Provide the [X, Y] coordinate of the cell's center where the given text is located.  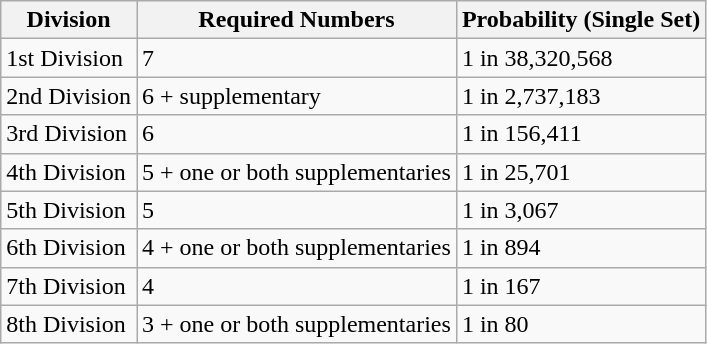
5 + one or both supplementaries [296, 172]
4 + one or both supplementaries [296, 248]
3rd Division [69, 134]
5 [296, 210]
1 in 167 [580, 286]
1st Division [69, 58]
1 in 3,067 [580, 210]
3 + one or both supplementaries [296, 324]
6 [296, 134]
1 in 25,701 [580, 172]
1 in 2,737,183 [580, 96]
Required Numbers [296, 20]
4 [296, 286]
1 in 894 [580, 248]
4th Division [69, 172]
8th Division [69, 324]
7 [296, 58]
1 in 38,320,568 [580, 58]
1 in 80 [580, 324]
6 + supplementary [296, 96]
Probability (Single Set) [580, 20]
5th Division [69, 210]
2nd Division [69, 96]
Division [69, 20]
7th Division [69, 286]
1 in 156,411 [580, 134]
6th Division [69, 248]
